Extract the (x, y) coordinate from the center of the cell holding the provided text.  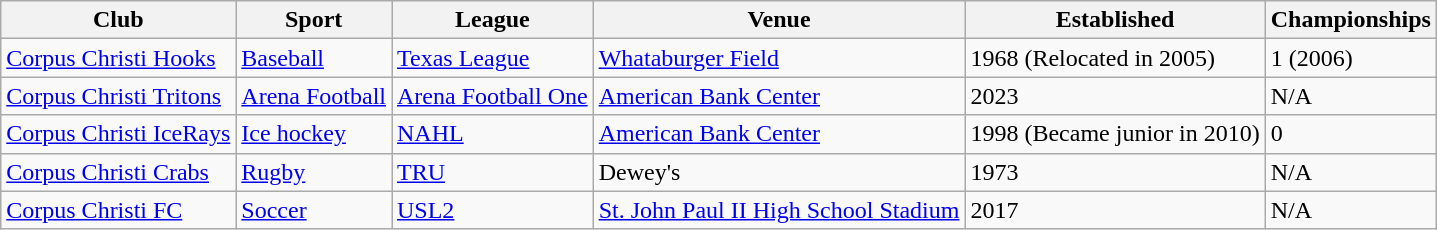
NAHL (493, 134)
1973 (1115, 172)
Corpus Christi IceRays (118, 134)
Championships (1350, 20)
Dewey's (779, 172)
Ice hockey (314, 134)
Corpus Christi FC (118, 210)
Texas League (493, 58)
2023 (1115, 96)
Club (118, 20)
League (493, 20)
Whataburger Field (779, 58)
Arena Football One (493, 96)
Soccer (314, 210)
Established (1115, 20)
Venue (779, 20)
Sport (314, 20)
2017 (1115, 210)
0 (1350, 134)
1968 (Relocated in 2005) (1115, 58)
Corpus Christi Crabs (118, 172)
Arena Football (314, 96)
Corpus Christi Tritons (118, 96)
USL2 (493, 210)
St. John Paul II High School Stadium (779, 210)
Corpus Christi Hooks (118, 58)
Rugby (314, 172)
1998 (Became junior in 2010) (1115, 134)
1 (2006) (1350, 58)
Baseball (314, 58)
TRU (493, 172)
